Output the [X, Y] coordinate of the center of the cell containing the given text.  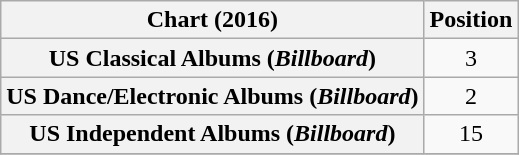
15 [471, 134]
Chart (2016) [212, 20]
US Independent Albums (Billboard) [212, 134]
3 [471, 58]
Position [471, 20]
2 [471, 96]
US Classical Albums (Billboard) [212, 58]
US Dance/Electronic Albums (Billboard) [212, 96]
